Capture the cell that displays the provided text and extract its [x, y] central coordinate. 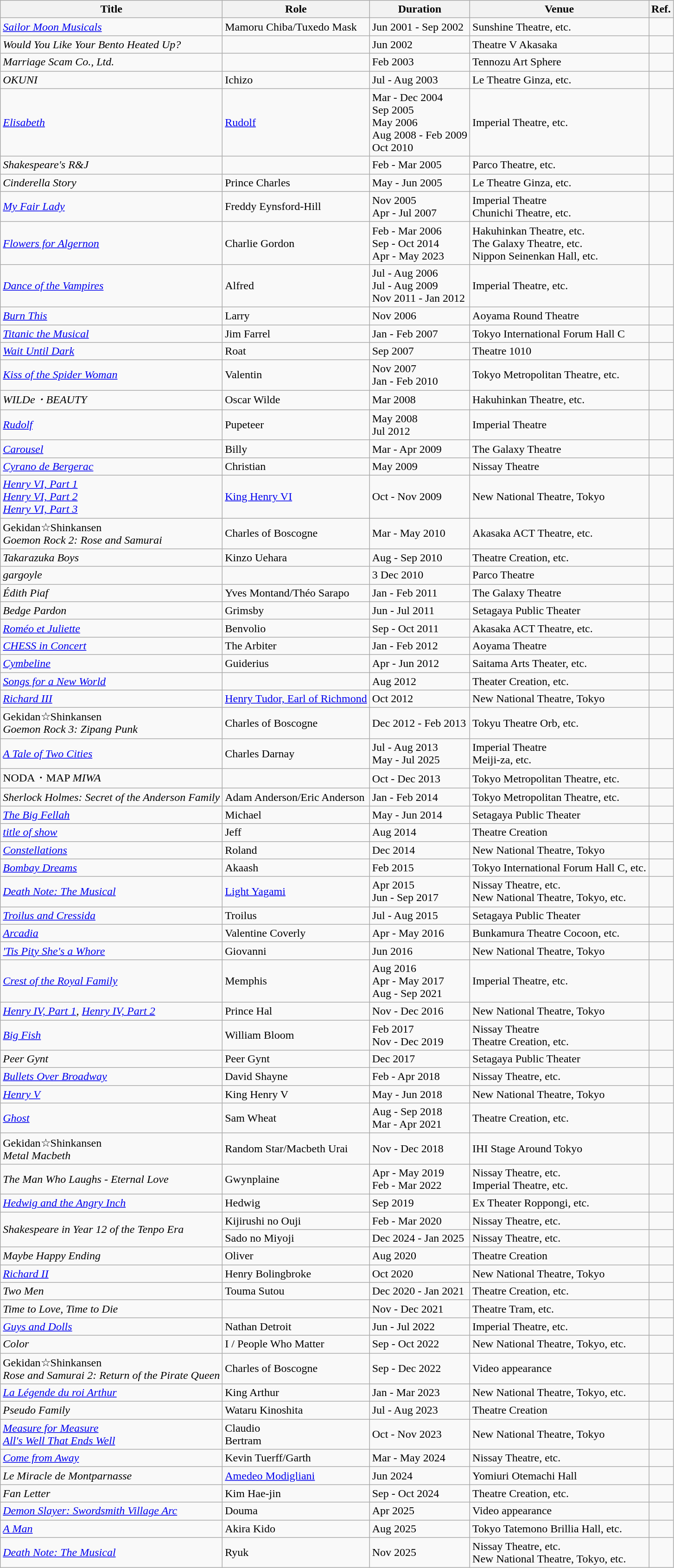
Oct 2012 [420, 699]
Dec 2012 - Feb 2013 [420, 723]
Richard III [111, 699]
Gekidan☆Shinkansen Metal Macbeth [111, 1149]
May - Jun 2005 [420, 183]
Songs for a New World [111, 681]
Theatre 1010 [560, 351]
'Tis Pity She's a Whore [111, 951]
Aug 2025 [420, 1529]
Kinzo Uehara [296, 558]
May - Jun 2014 [420, 815]
King Arthur [296, 1393]
Oct 2020 [420, 1274]
Hedwig [296, 1203]
Oct - Nov 2009 [420, 496]
Apr 2015 Jun - Sep 2017 [420, 892]
Parco Theatre, etc. [560, 165]
Sunshine Theatre, etc. [560, 27]
Aug 2020 [420, 1256]
Come from Away [111, 1458]
Adam Anderson/Eric Anderson [296, 797]
Kiss of the Spider Woman [111, 375]
Jan - Mar 2023 [420, 1393]
Freddy Eynsford-Hill [296, 207]
William Bloom [296, 1035]
Nov 2007 Jan - Feb 2010 [420, 375]
Henry IV, Part 1, Henry IV, Part 2 [111, 1011]
Jul - Aug 2023 [420, 1410]
Charlie Gordon [296, 243]
King Henry V [296, 1094]
Henry V [111, 1094]
The Big Fellah [111, 815]
Venue [560, 9]
Takarazuka Boys [111, 558]
Theatre Tram, etc. [560, 1309]
Aug 2014 [420, 832]
Aoyama Round Theatre [560, 316]
Role [296, 9]
Billy [296, 449]
Jun 2002 [420, 44]
Henry Bolingbroke [296, 1274]
Jan - Feb 2007 [420, 333]
WILDe・BEAUTY [111, 400]
Alfred [296, 286]
Sep - Oct 2011 [420, 628]
Jun - Jul 2011 [420, 610]
Édith Piaf [111, 593]
Elisabeth [111, 122]
Sep - Dec 2022 [420, 1368]
NODA・MAP MIWA [111, 779]
Mar - May 2010 [420, 534]
Amedeo Modigliani [296, 1476]
The Man Who Laughs - Eternal Love [111, 1179]
Ichizo [296, 80]
Burn This [111, 316]
Parco Theatre [560, 575]
Imperial Theatre [560, 425]
Mamoru Chiba/Tuxedo Mask [296, 27]
IHI Stage Around Tokyo [560, 1149]
title of show [111, 832]
Mar - May 2024 [420, 1458]
OKUNI [111, 80]
Nov - Dec 2021 [420, 1309]
Benvolio [296, 628]
Sado no Miyoji [296, 1238]
Jul - Aug 2013 May - Jul 2025 [420, 754]
Nathan Detroit [296, 1327]
Carousel [111, 449]
Hedwig and the Angry Inch [111, 1203]
Nov - Dec 2016 [420, 1011]
Feb - Mar 2006 Sep - Oct 2014 Apr - May 2023 [420, 243]
Measure for Measure All's Well That Ends Well [111, 1434]
Henry Tudor, Earl of Richmond [296, 699]
Oscar Wilde [296, 400]
3 Dec 2010 [420, 575]
Valentine Coverly [296, 933]
Mar - Dec 2004 Sep 2005 May 2006 Aug 2008 - Feb 2009 Oct 2010 [420, 122]
La Légende du roi Arthur [111, 1393]
Cymbeline [111, 663]
Dec 2020 - Jan 2021 [420, 1291]
Two Men [111, 1291]
Christian [296, 466]
Mar 2008 [420, 400]
Nov 2005 Apr - Jul 2007 [420, 207]
A Tale of Two Cities [111, 754]
Ryuk [296, 1553]
Kevin Tuerff/Garth [296, 1458]
Aug - Sep 2018 Mar - Apr 2021 [420, 1118]
Douma [296, 1511]
Akaash [296, 868]
Pupeteer [296, 425]
Bunkamura Theatre Cocoon, etc. [560, 933]
Time to Love, Time to Die [111, 1309]
Tokyo International Forum Hall C [560, 333]
Maybe Happy Ending [111, 1256]
Theater Creation, etc. [560, 681]
Aoyama Theatre [560, 646]
Big Fish [111, 1035]
Dec 2024 - Jan 2025 [420, 1238]
The Arbiter [296, 646]
Aug 2016 Apr - May 2017 Aug - Sep 2021 [420, 981]
Roat [296, 351]
Arcadia [111, 933]
Imperial Theatre Chunichi Theatre, etc. [560, 207]
Roland [296, 850]
Guiderius [296, 663]
Henry VI, Part 1 Henry VI, Part 2 Henry VI, Part 3 [111, 496]
Hakuhinkan Theatre, etc. [560, 400]
Le Miracle de Montparnasse [111, 1476]
Prince Charles [296, 183]
Roméo et Juliette [111, 628]
Dec 2017 [420, 1059]
Tokyu Theatre Orb, etc. [560, 723]
Feb 2015 [420, 868]
Gekidan☆Shinkansen Goemon Rock 2: Rose and Samurai [111, 534]
Sep 2007 [420, 351]
Troilus and Cressida [111, 915]
Mar - Apr 2009 [420, 449]
Wait Until Dark [111, 351]
Feb 2003 [420, 62]
Sherlock Holmes: Secret of the Anderson Family [111, 797]
Shakespeare's R&J [111, 165]
Tokyo Tatemono Brillia Hall, etc. [560, 1529]
Jul - Aug 2006 Jul - Aug 2009 Nov 2011 - Jan 2012 [420, 286]
Titanic the Musical [111, 333]
Jun 2016 [420, 951]
Kijirushi no Ouji [296, 1220]
CHESS in Concert [111, 646]
Dec 2014 [420, 850]
Bullets Over Broadway [111, 1077]
Oct - Nov 2023 [420, 1434]
Guys and Dolls [111, 1327]
Duration [420, 9]
Nov 2006 [420, 316]
Demon Slayer: Swordsmith Village Arc [111, 1511]
Giovanni [296, 951]
Apr - May 2016 [420, 933]
Michael [296, 815]
Prince Hal [296, 1011]
Feb - Mar 2005 [420, 165]
Nissay Theatre [560, 466]
Jul - Aug 2003 [420, 80]
May - Jun 2018 [420, 1094]
Shakespeare in Year 12 of the Tenpo Era [111, 1229]
Tokyo International Forum Hall C, etc. [560, 868]
Would You Like Your Bento Heated Up? [111, 44]
Flowers for Algernon [111, 243]
Grimsby [296, 610]
Charles Darnay [296, 754]
Jan - Feb 2011 [420, 593]
Claudio Bertram [296, 1434]
Valentin [296, 375]
Jun - Jul 2022 [420, 1327]
Memphis [296, 981]
My Fair Lady [111, 207]
Touma Sutou [296, 1291]
May 2009 [420, 466]
Yomiuri Otemachi Hall [560, 1476]
Pseudo Family [111, 1410]
Jeff [296, 832]
Larry [296, 316]
I / People Who Matter [296, 1344]
Aug 2012 [420, 681]
Constellations [111, 850]
Fan Letter [111, 1493]
Hakuhinkan Theatre, etc. The Galaxy Theatre, etc. Nippon Seinenkan Hall, etc. [560, 243]
Saitama Arts Theater, etc. [560, 663]
Jun 2001 - Sep 2002 [420, 27]
Nissay Theatre, etc. Imperial Theatre, etc. [560, 1179]
Cinderella Story [111, 183]
Apr 2025 [420, 1511]
Jan - Feb 2014 [420, 797]
gargoyle [111, 575]
Sailor Moon Musicals [111, 27]
Gwynplaine [296, 1179]
Ex Theater Roppongi, etc. [560, 1203]
David Shayne [296, 1077]
Light Yagami [296, 892]
Troilus [296, 915]
Jun 2024 [420, 1476]
Apr - Jun 2012 [420, 663]
Apr - May 2019 Feb - Mar 2022 [420, 1179]
Aug - Sep 2010 [420, 558]
Nov 2025 [420, 1553]
Sam Wheat [296, 1118]
Jan - Feb 2012 [420, 646]
Nov - Dec 2018 [420, 1149]
A Man [111, 1529]
Sep - Oct 2024 [420, 1493]
Sep - Oct 2022 [420, 1344]
Jul - Aug 2015 [420, 915]
King Henry VI [296, 496]
Theatre V Akasaka [560, 44]
Ghost [111, 1118]
Dance of the Vampires [111, 286]
Oct - Dec 2013 [420, 779]
Gekidan☆Shinkansen Rose and Samurai 2: Return of the Pirate Queen [111, 1368]
Jim Farrel [296, 333]
Oliver [296, 1256]
Color [111, 1344]
Title [111, 9]
Feb 2017 Nov - Dec 2019 [420, 1035]
Sep 2019 [420, 1203]
Marriage Scam Co., Ltd. [111, 62]
Crest of the Royal Family [111, 981]
Bombay Dreams [111, 868]
May 2008 Jul 2012 [420, 425]
Bedge Pardon [111, 610]
Feb - Mar 2020 [420, 1220]
Ref. [661, 9]
Yves Montand/Théo Sarapo [296, 593]
Random Star/Macbeth Urai [296, 1149]
Tennozu Art Sphere [560, 62]
Feb - Apr 2018 [420, 1077]
Imperial Theatre Meiji-za, etc. [560, 754]
Richard II [111, 1274]
Kim Hae-jin [296, 1493]
Gekidan☆Shinkansen Goemon Rock 3: Zipang Punk [111, 723]
Cyrano de Bergerac [111, 466]
Wataru Kinoshita [296, 1410]
Akira Kido [296, 1529]
Nissay Theatre Theatre Creation, etc. [560, 1035]
